Return the [X, Y] coordinate for the center point of the cell that contains the specified text.  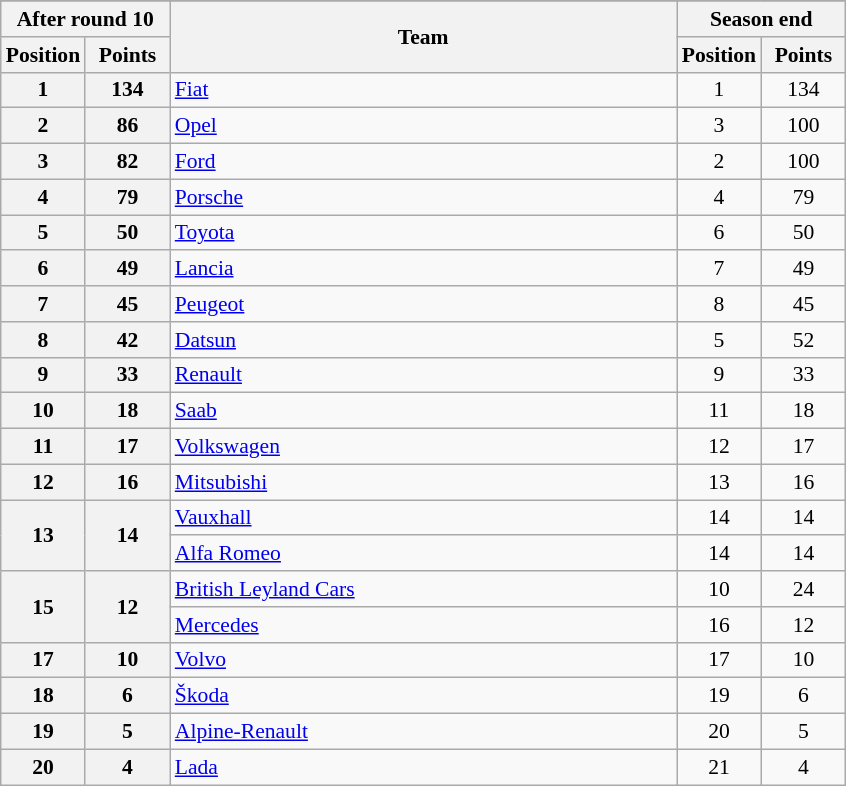
Fiat [424, 90]
Season end [762, 19]
Opel [424, 126]
Porsche [424, 197]
Toyota [424, 233]
Alfa Romeo [424, 554]
Datsun [424, 340]
52 [803, 340]
Mercedes [424, 625]
Alpine-Renault [424, 732]
42 [127, 340]
British Leyland Cars [424, 589]
Mitsubishi [424, 482]
Vauxhall [424, 518]
21 [719, 767]
Peugeot [424, 304]
Lancia [424, 269]
Ford [424, 162]
15 [43, 606]
Renault [424, 375]
After round 10 [86, 19]
Saab [424, 411]
Volvo [424, 660]
Volkswagen [424, 447]
86 [127, 126]
Team [424, 36]
Škoda [424, 696]
24 [803, 589]
Lada [424, 767]
82 [127, 162]
